Return the (X, Y) coordinate for the center point of the cell that contains the specified text.  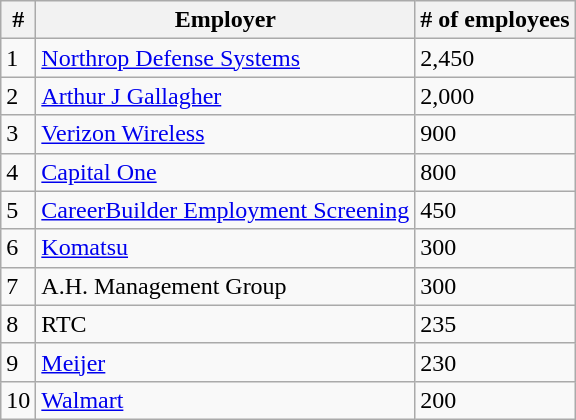
3 (18, 134)
Walmart (226, 400)
Komatsu (226, 248)
Verizon Wireless (226, 134)
900 (495, 134)
800 (495, 172)
# (18, 20)
# of employees (495, 20)
235 (495, 324)
Capital One (226, 172)
Employer (226, 20)
A.H. Management Group (226, 286)
200 (495, 400)
CareerBuilder Employment Screening (226, 210)
7 (18, 286)
1 (18, 58)
6 (18, 248)
2,000 (495, 96)
230 (495, 362)
Arthur J Gallagher (226, 96)
10 (18, 400)
450 (495, 210)
9 (18, 362)
5 (18, 210)
2 (18, 96)
4 (18, 172)
8 (18, 324)
RTC (226, 324)
2,450 (495, 58)
Northrop Defense Systems (226, 58)
Meijer (226, 362)
